Return the (X, Y) coordinate for the center point of the cell that contains the specified text.  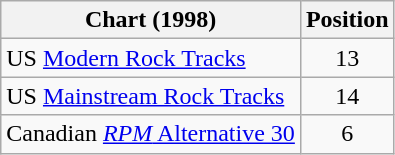
6 (347, 134)
Position (347, 20)
14 (347, 96)
13 (347, 58)
Canadian RPM Alternative 30 (151, 134)
Chart (1998) (151, 20)
US Modern Rock Tracks (151, 58)
US Mainstream Rock Tracks (151, 96)
